Scan for the cell matching the given text and deliver its [x, y] coordinate at center. 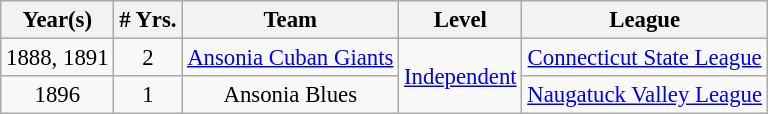
Connecticut State League [644, 58]
1 [148, 95]
1888, 1891 [58, 58]
Team [290, 20]
League [644, 20]
Ansonia Blues [290, 95]
Level [460, 20]
Ansonia Cuban Giants [290, 58]
# Yrs. [148, 20]
Independent [460, 76]
Naugatuck Valley League [644, 95]
2 [148, 58]
1896 [58, 95]
Year(s) [58, 20]
